Identify which cell holds the provided text, then report its [x, y] central coordinate. 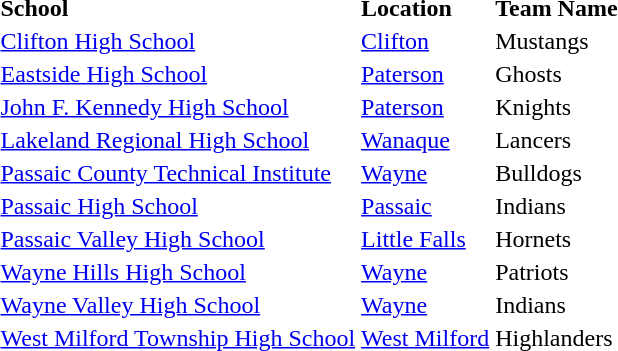
Wanaque [426, 140]
Clifton [426, 41]
Passaic [426, 206]
Little Falls [426, 239]
